Output the (x, y) coordinate of the center of the cell containing the given text.  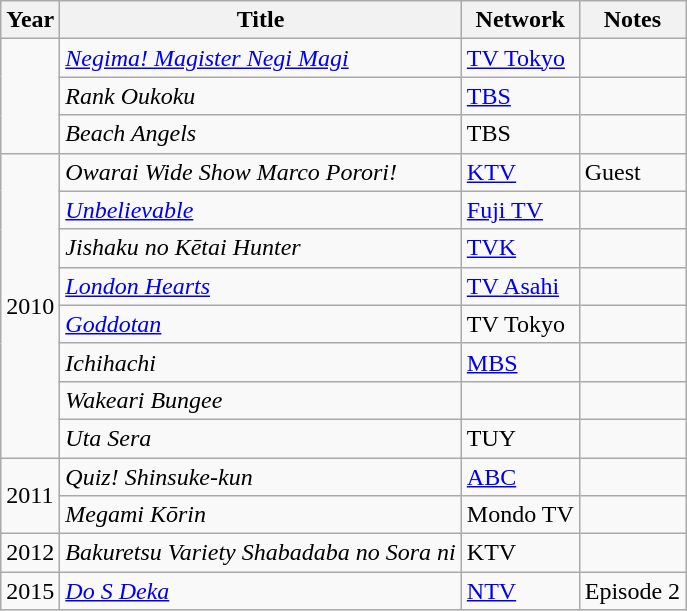
Network (520, 20)
Beach Angels (260, 134)
2010 (30, 305)
Ichihachi (260, 362)
2012 (30, 553)
Year (30, 20)
Rank Oukoku (260, 96)
TUY (520, 438)
Megami Kōrin (260, 515)
Do S Deka (260, 591)
Wakeari Bungee (260, 400)
Jishaku no Kētai Hunter (260, 248)
London Hearts (260, 286)
Quiz! Shinsuke-kun (260, 477)
Mondo TV (520, 515)
2011 (30, 496)
ABC (520, 477)
2015 (30, 591)
Bakuretsu Variety Shabadaba no Sora ni (260, 553)
Goddotan (260, 324)
Negima! Magister Negi Magi (260, 58)
Guest (632, 172)
Unbelievable (260, 210)
Title (260, 20)
Uta Sera (260, 438)
Fuji TV (520, 210)
MBS (520, 362)
Episode 2 (632, 591)
Owarai Wide Show Marco Porori! (260, 172)
TV Asahi (520, 286)
Notes (632, 20)
NTV (520, 591)
TVK (520, 248)
